Search for the cell housing the specified text and yield its [x, y] center coordinate. 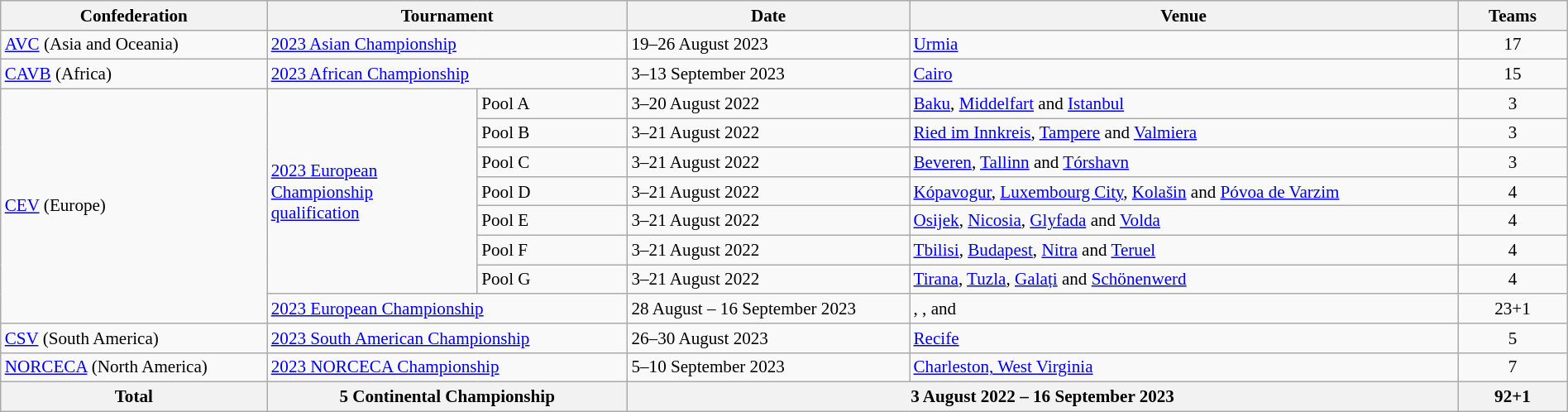
3–13 September 2023 [769, 74]
Pool F [552, 250]
3 August 2022 – 16 September 2023 [1043, 397]
Tbilisi, Budapest, Nitra and Teruel [1184, 250]
5–10 September 2023 [769, 367]
Total [134, 397]
2023 South American Championship [447, 338]
AVC (Asia and Oceania) [134, 45]
Confederation [134, 15]
5 [1513, 338]
, , and [1184, 308]
Charleston, West Virginia [1184, 367]
NORCECA (North America) [134, 367]
Date [769, 15]
2023 European Championshipqualification [372, 191]
CEV (Europe) [134, 206]
2023 Asian Championship [447, 45]
Pool E [552, 220]
2023 African Championship [447, 74]
28 August – 16 September 2023 [769, 308]
CSV (South America) [134, 338]
2023 NORCECA Championship [447, 367]
CAVB (Africa) [134, 74]
Pool D [552, 190]
Pool A [552, 103]
Recife [1184, 338]
Cairo [1184, 74]
15 [1513, 74]
Venue [1184, 15]
Beveren, Tallinn and Tórshavn [1184, 162]
7 [1513, 367]
19–26 August 2023 [769, 45]
Urmia [1184, 45]
23+1 [1513, 308]
3–20 August 2022 [769, 103]
Pool C [552, 162]
Tirana, Tuzla, Galați and Schönenwerd [1184, 280]
26–30 August 2023 [769, 338]
Pool B [552, 132]
5 Continental Championship [447, 397]
Osijek, Nicosia, Glyfada and Volda [1184, 220]
Pool G [552, 280]
Tournament [447, 15]
2023 European Championship [447, 308]
Baku, Middelfart and Istanbul [1184, 103]
Teams [1513, 15]
Ried im Innkreis, Tampere and Valmiera [1184, 132]
92+1 [1513, 397]
Kópavogur, Luxembourg City, Kolašin and Póvoa de Varzim [1184, 190]
17 [1513, 45]
